Locate the cell with the specified text and output its [x, y] center coordinate. 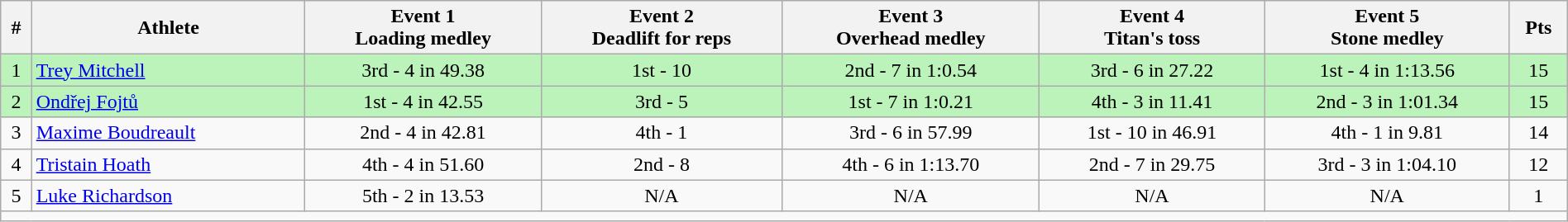
1st - 10 in 46.91 [1152, 133]
2 [17, 102]
4 [17, 164]
4th - 4 in 51.60 [423, 164]
4th - 6 in 1:13.70 [911, 164]
4th - 3 in 11.41 [1152, 102]
Pts [1538, 28]
2nd - 7 in 29.75 [1152, 164]
5 [17, 196]
3 [17, 133]
Event 2Deadlift for reps [662, 28]
Event 4Titan's toss [1152, 28]
Tristain Hoath [169, 164]
3rd - 6 in 27.22 [1152, 70]
3rd - 6 in 57.99 [911, 133]
1st - 4 in 1:13.56 [1387, 70]
Athlete [169, 28]
# [17, 28]
2nd - 7 in 1:0.54 [911, 70]
1st - 10 [662, 70]
2nd - 8 [662, 164]
4th - 1 [662, 133]
Trey Mitchell [169, 70]
5th - 2 in 13.53 [423, 196]
Event 3Overhead medley [911, 28]
Event 5Stone medley [1387, 28]
1st - 7 in 1:0.21 [911, 102]
Ondřej Fojtů [169, 102]
3rd - 5 [662, 102]
3rd - 4 in 49.38 [423, 70]
14 [1538, 133]
4th - 1 in 9.81 [1387, 133]
2nd - 3 in 1:01.34 [1387, 102]
Luke Richardson [169, 196]
3rd - 3 in 1:04.10 [1387, 164]
Event 1Loading medley [423, 28]
2nd - 4 in 42.81 [423, 133]
12 [1538, 164]
1st - 4 in 42.55 [423, 102]
Maxime Boudreault [169, 133]
